Determine the [x, y] coordinate at the center of the cell enclosing the given text.  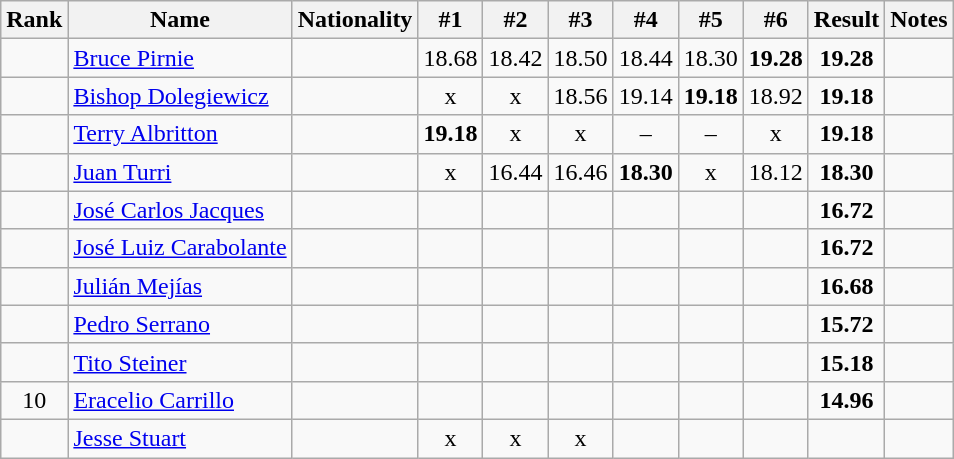
Name [180, 20]
Rank [34, 20]
Bishop Dolegiewicz [180, 96]
#1 [450, 20]
#2 [516, 20]
16.44 [516, 172]
Terry Albritton [180, 134]
Bruce Pirnie [180, 58]
15.18 [846, 362]
José Luiz Carabolante [180, 248]
José Carlos Jacques [180, 210]
14.96 [846, 400]
18.68 [450, 58]
Notes [919, 20]
15.72 [846, 324]
#6 [776, 20]
18.92 [776, 96]
18.44 [646, 58]
#3 [580, 20]
18.56 [580, 96]
19.14 [646, 96]
Jesse Stuart [180, 438]
Pedro Serrano [180, 324]
10 [34, 400]
#4 [646, 20]
Juan Turri [180, 172]
16.46 [580, 172]
18.42 [516, 58]
Eracelio Carrillo [180, 400]
Tito Steiner [180, 362]
#5 [710, 20]
Result [846, 20]
16.68 [846, 286]
Nationality [355, 20]
Julián Mejías [180, 286]
18.12 [776, 172]
18.50 [580, 58]
